Pinpoint the cell where the given text exists, returning its (X, Y) midpoint coordinate. 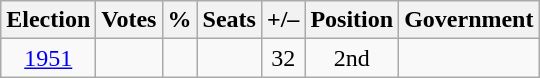
Votes (129, 20)
1951 (48, 58)
Election (48, 20)
+/– (282, 20)
Position (352, 20)
Government (469, 20)
32 (282, 58)
% (180, 20)
Seats (229, 20)
2nd (352, 58)
